Locate the cell with the specified text and output its (x, y) center coordinate. 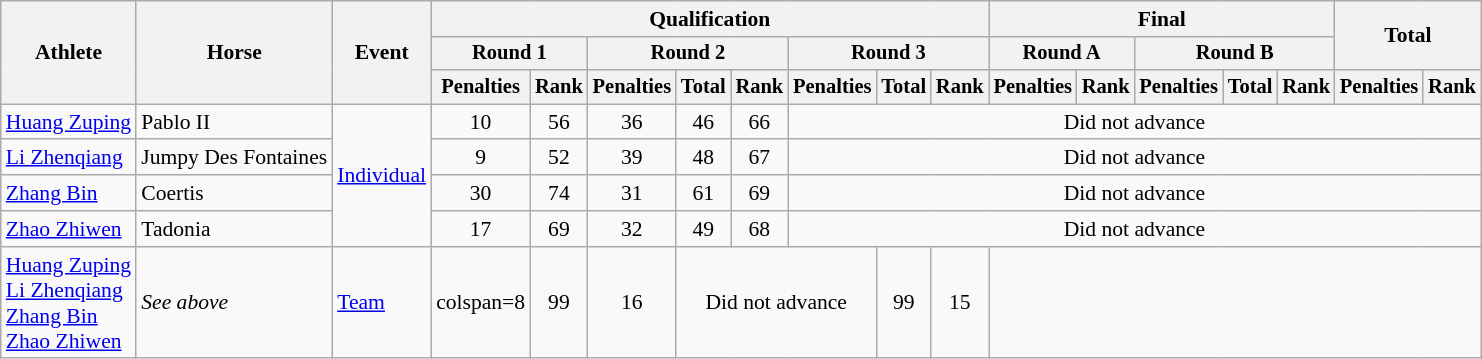
9 (480, 158)
46 (704, 122)
10 (480, 122)
36 (632, 122)
Round 2 (688, 54)
Final (1162, 19)
39 (632, 158)
74 (559, 193)
61 (704, 193)
See above (234, 303)
Zhao Zhiwen (68, 229)
Li Zhenqiang (68, 158)
Qualification (710, 19)
52 (559, 158)
49 (704, 229)
Athlete (68, 52)
Huang Zuping (68, 122)
Zhang Bin (68, 193)
Tadonia (234, 229)
Coertis (234, 193)
Team (382, 303)
30 (480, 193)
48 (704, 158)
16 (632, 303)
Jumpy Des Fontaines (234, 158)
Individual (382, 175)
Horse (234, 52)
Event (382, 52)
32 (632, 229)
15 (960, 303)
Round B (1234, 54)
Round A (1062, 54)
Round 1 (510, 54)
67 (760, 158)
68 (760, 229)
66 (760, 122)
Pablo II (234, 122)
31 (632, 193)
colspan=8 (480, 303)
17 (480, 229)
Huang ZupingLi ZhenqiangZhang BinZhao Zhiwen (68, 303)
Round 3 (888, 54)
56 (559, 122)
